Provide the (x, y) coordinate of the cell's center where the given text is located.  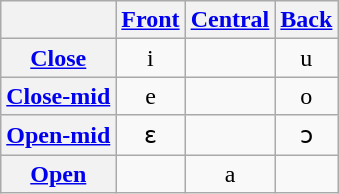
Open (58, 173)
i (150, 58)
Close (58, 58)
u (306, 58)
a (230, 173)
Open-mid (58, 135)
e (150, 96)
Close-mid (58, 96)
ɔ (306, 135)
ɛ (150, 135)
o (306, 96)
Front (150, 20)
Central (230, 20)
Back (306, 20)
